Detect which cell encompasses the target text, then output its [X, Y] center coordinate. 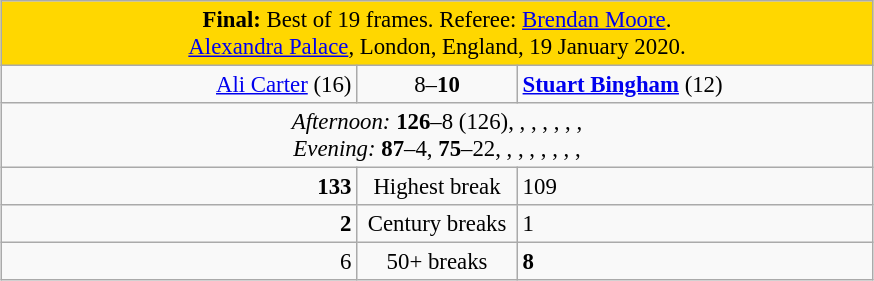
50+ breaks [438, 262]
Ali Carter (16) [179, 85]
2 [179, 224]
109 [695, 187]
Final: Best of 19 frames. Referee: Brendan Moore.Alexandra Palace, London, England, 19 January 2020. [437, 34]
8 [695, 262]
Afternoon: 126–8 (126), , , , , , , Evening: 87–4, 75–22, , , , , , , , [437, 136]
6 [179, 262]
Century breaks [438, 224]
8–10 [438, 85]
1 [695, 224]
Highest break [438, 187]
Stuart Bingham (12) [695, 85]
133 [179, 187]
